Extract the (X, Y) coordinate from the center of the cell holding the provided text.  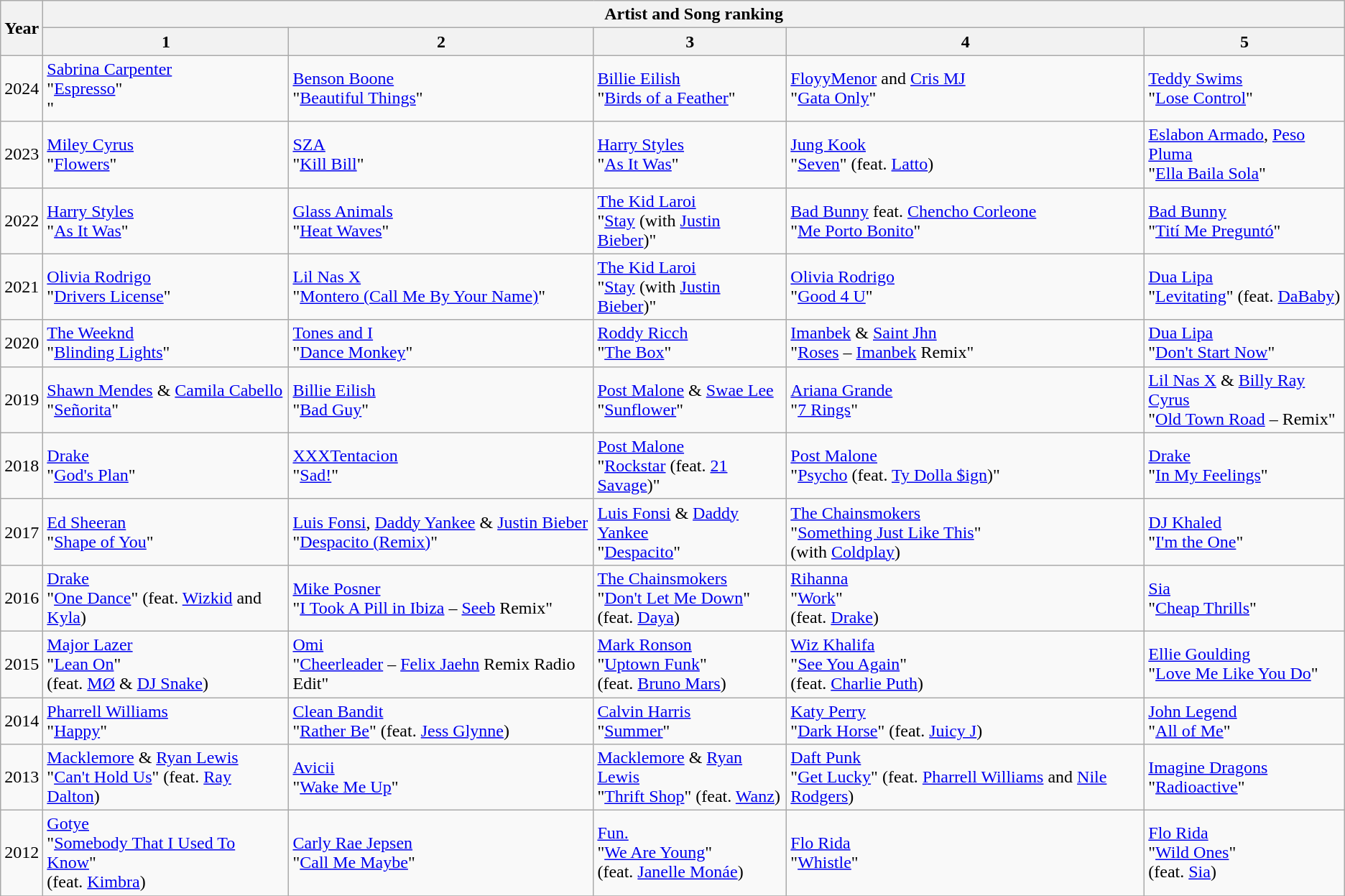
3 (690, 42)
SZA "Kill Bill" (441, 154)
Ed Sheeran "Shape of You" (166, 532)
Rihanna "Work" (feat. Drake) (966, 598)
Luis Fonsi & Daddy Yankee "Despacito" (690, 532)
Post Malone "Psycho (feat. Ty Dolla $ign)" (966, 466)
2021 (22, 287)
Ellie Goulding "Love Me Like You Do" (1244, 664)
Glass Animals "Heat Waves" (441, 221)
Pharrell Williams "Happy" (166, 720)
Daft Punk "Get Lucky" (feat. Pharrell Williams and Nile Rodgers) (966, 777)
Artist and Song ranking (694, 14)
Bad Bunny feat. Chencho Corleone "Me Porto Bonito" (966, 221)
Bad Bunny "Tití Me Preguntó" (1244, 221)
Jung Kook "Seven" (feat. Latto) (966, 154)
5 (1244, 42)
Lil Nas X "Montero (Call Me By Your Name)" (441, 287)
Fun. "We Are Young" (feat. Janelle Monáe) (690, 854)
Carly Rae Jepsen "Call Me Maybe" (441, 854)
2019 (22, 399)
Sia "Cheap Thrills" (1244, 598)
Drake "In My Feelings" (1244, 466)
Ariana Grande "7 Rings" (966, 399)
2023 (22, 154)
Post Malone "Rockstar (feat. 21 Savage)" (690, 466)
Clean Bandit "Rather Be" (feat. Jess Glynne) (441, 720)
Omi "Cheerleader – Felix Jaehn Remix Radio Edit" (441, 664)
Benson Boone "Beautiful Things" (441, 88)
Eslabon Armado, Peso Pluma "Ella Baila Sola" (1244, 154)
XXXTentacion "Sad!" (441, 466)
The Chainsmokers "Don't Let Me Down" (feat. Daya) (690, 598)
2015 (22, 664)
Major Lazer "Lean On" (feat. MØ & DJ Snake) (166, 664)
Teddy Swims "Lose Control" (1244, 88)
Post Malone & Swae Lee "Sunflower" (690, 399)
Year (22, 28)
2022 (22, 221)
Olivia Rodrigo "Drivers License" (166, 287)
Drake "One Dance" (feat. Wizkid and Kyla) (166, 598)
Katy Perry "Dark Horse" (feat. Juicy J) (966, 720)
Luis Fonsi, Daddy Yankee & Justin Bieber "Despacito (Remix)" (441, 532)
The Weeknd "Blinding Lights" (166, 343)
Billie Eilish "Bad Guy" (441, 399)
Olivia Rodrigo "Good 4 U" (966, 287)
The Chainsmokers "Something Just Like This" (with Coldplay) (966, 532)
Shawn Mendes & Camila Cabello "Señorita" (166, 399)
Drake "God's Plan" (166, 466)
Mike Posner "I Took A Pill in Ibiza – Seeb Remix" (441, 598)
Imagine Dragons "Radioactive" (1244, 777)
4 (966, 42)
DJ Khaled "I'm the One" (1244, 532)
Miley Cyrus "Flowers" (166, 154)
2024 (22, 88)
Macklemore & Ryan Lewis "Thrift Shop" (feat. Wanz) (690, 777)
Wiz Khalifa "See You Again" (feat. Charlie Puth) (966, 664)
2018 (22, 466)
1 (166, 42)
2020 (22, 343)
FloyyMenor and Cris MJ "Gata Only" (966, 88)
Billie Eilish "Birds of a Feather" (690, 88)
John Legend "All of Me" (1244, 720)
Roddy Ricch "The Box" (690, 343)
2 (441, 42)
Flo Rida "Wild Ones" (feat. Sia) (1244, 854)
Dua Lipa "Don't Start Now" (1244, 343)
2016 (22, 598)
Avicii "Wake Me Up" (441, 777)
2013 (22, 777)
Flo Rida "Whistle" (966, 854)
Calvin Harris "Summer" (690, 720)
Tones and I "Dance Monkey" (441, 343)
2014 (22, 720)
Mark Ronson "Uptown Funk" (feat. Bruno Mars) (690, 664)
Sabrina Carpenter "Espresso" " (166, 88)
Lil Nas X & Billy Ray Cyrus "Old Town Road – Remix" (1244, 399)
Imanbek & Saint Jhn "Roses – Imanbek Remix" (966, 343)
2012 (22, 854)
Dua Lipa "Levitating" (feat. DaBaby) (1244, 287)
2017 (22, 532)
Gotye "Somebody That I Used To Know" (feat. Kimbra) (166, 854)
Macklemore & Ryan Lewis "Can't Hold Us" (feat. Ray Dalton) (166, 777)
